Identify which cell holds the provided text, then report its [X, Y] central coordinate. 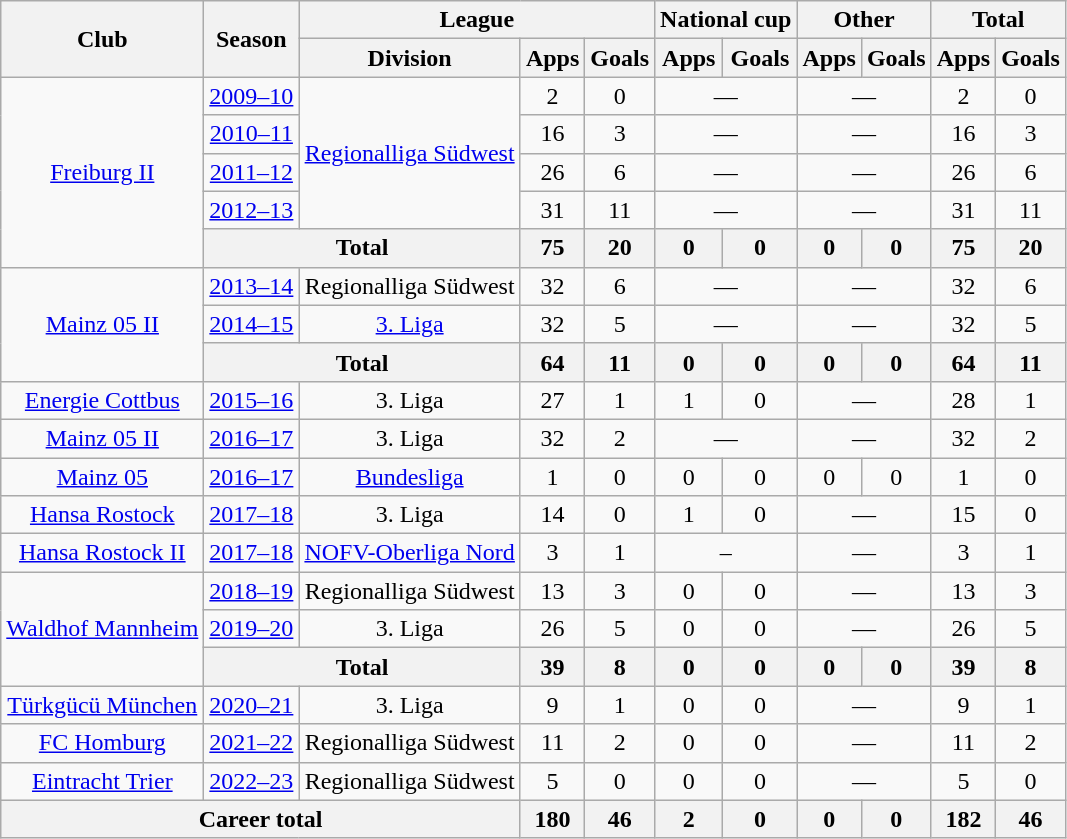
2015–16 [252, 400]
Bundesliga [410, 477]
NOFV-Oberliga Nord [410, 553]
2020–21 [252, 705]
Hansa Rostock [102, 515]
2010–11 [252, 134]
15 [963, 515]
Hansa Rostock II [102, 553]
14 [552, 515]
2014–15 [252, 324]
Season [252, 39]
2011–12 [252, 172]
Türkgücü München [102, 705]
2012–13 [252, 210]
28 [963, 400]
2013–14 [252, 286]
Club [102, 39]
League [477, 20]
180 [552, 819]
Mainz 05 [102, 477]
FC Homburg [102, 743]
Waldhof Mannheim [102, 629]
Eintracht Trier [102, 781]
Division [410, 58]
Freiburg II [102, 172]
2009–10 [252, 96]
2019–20 [252, 629]
27 [552, 400]
Career total [261, 819]
Energie Cottbus [102, 400]
2018–19 [252, 591]
182 [963, 819]
2022–23 [252, 781]
2021–22 [252, 743]
– [726, 553]
National cup [726, 20]
Other [864, 20]
